Detect which cell encompasses the target text, then output its [X, Y] center coordinate. 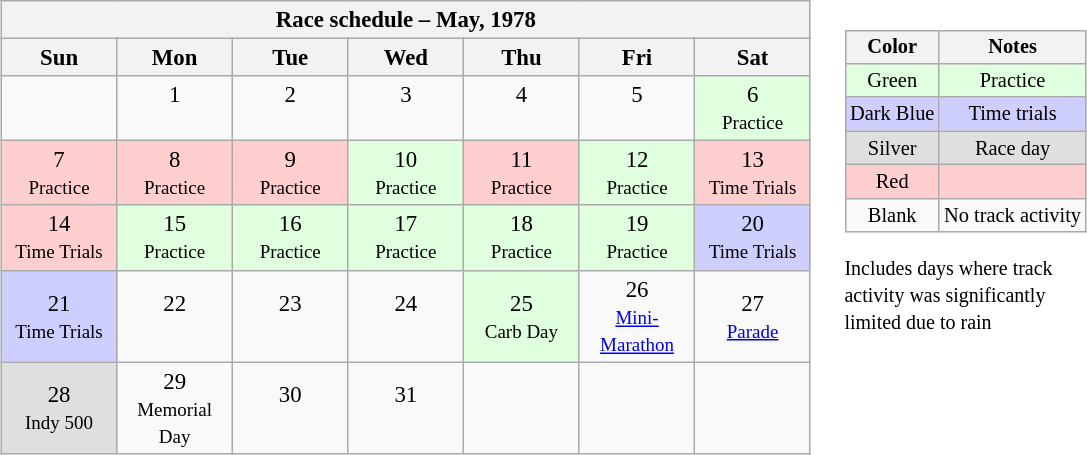
10Practice [406, 174]
9Practice [290, 174]
7Practice [59, 174]
11Practice [522, 174]
Thu [522, 58]
Red [892, 182]
18Practice [522, 238]
14Time Trials [59, 238]
16Practice [290, 238]
19Practice [637, 238]
13Time Trials [753, 174]
Green [892, 81]
Race day [1012, 148]
15Practice [175, 238]
12Practice [637, 174]
25Carb Day [522, 316]
26Mini-Marathon [637, 316]
Blank [892, 215]
Dark Blue [892, 114]
29Memorial Day [175, 408]
Sun [59, 58]
24 [406, 316]
2 [290, 108]
22 [175, 316]
20Time Trials [753, 238]
8Practice [175, 174]
17Practice [406, 238]
Mon [175, 58]
Notes [1012, 47]
Race schedule – May, 1978 [406, 20]
1 [175, 108]
Time trials [1012, 114]
31 [406, 408]
21Time Trials [59, 316]
5 [637, 108]
Fri [637, 58]
4 [522, 108]
30 [290, 408]
3 [406, 108]
27Parade [753, 316]
Silver [892, 148]
Color [892, 47]
Wed [406, 58]
No track activity [1012, 215]
6Practice [753, 108]
Sat [753, 58]
Practice [1012, 81]
28Indy 500 [59, 408]
Tue [290, 58]
23 [290, 316]
